Output the [X, Y] coordinate of the center of the cell containing the given text.  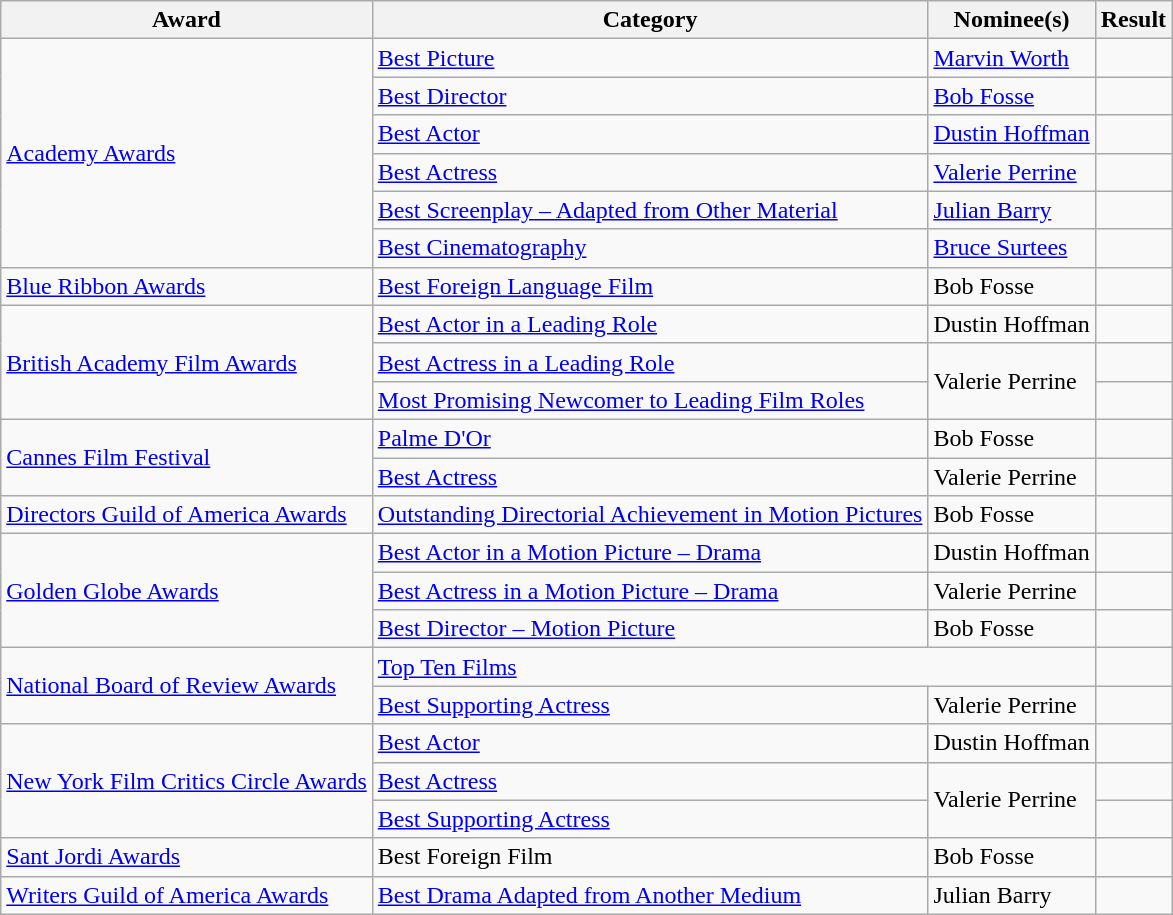
Best Actress in a Leading Role [650, 362]
Best Screenplay – Adapted from Other Material [650, 210]
Bruce Surtees [1012, 248]
Result [1133, 20]
Award [187, 20]
New York Film Critics Circle Awards [187, 781]
Best Actress in a Motion Picture – Drama [650, 591]
Best Actor in a Leading Role [650, 324]
Category [650, 20]
Best Actor in a Motion Picture – Drama [650, 553]
Sant Jordi Awards [187, 857]
Top Ten Films [734, 667]
Best Foreign Film [650, 857]
Best Director [650, 96]
Most Promising Newcomer to Leading Film Roles [650, 400]
Cannes Film Festival [187, 457]
Best Drama Adapted from Another Medium [650, 895]
Academy Awards [187, 153]
Writers Guild of America Awards [187, 895]
Best Director – Motion Picture [650, 629]
National Board of Review Awards [187, 686]
Blue Ribbon Awards [187, 286]
Outstanding Directorial Achievement in Motion Pictures [650, 515]
Palme D'Or [650, 438]
British Academy Film Awards [187, 362]
Directors Guild of America Awards [187, 515]
Best Picture [650, 58]
Best Cinematography [650, 248]
Nominee(s) [1012, 20]
Best Foreign Language Film [650, 286]
Marvin Worth [1012, 58]
Golden Globe Awards [187, 591]
